Capture the cell that displays the provided text and extract its [x, y] central coordinate. 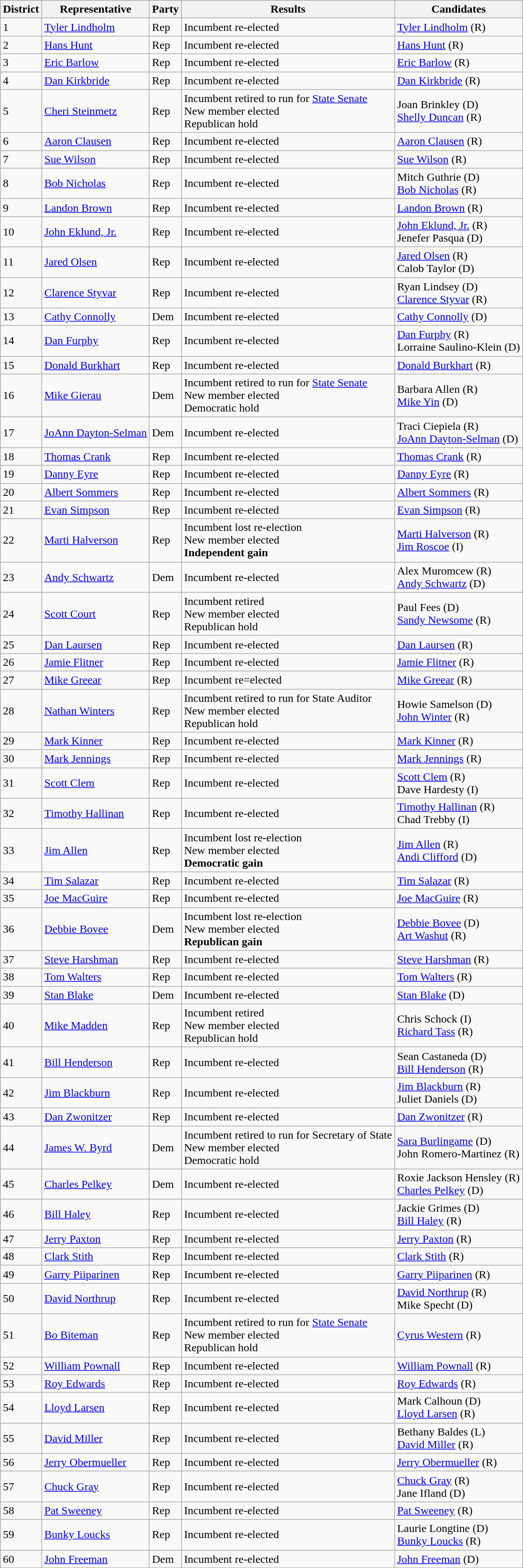
Party [165, 9]
31 [21, 783]
Nathan Winters [95, 711]
Jim Allen [95, 850]
Mike Madden [95, 1025]
Results [288, 9]
2 [21, 45]
23 [21, 577]
27 [21, 680]
7 [21, 159]
51 [21, 1335]
Cyrus Western (R) [458, 1335]
Danny Eyre (R) [458, 474]
Sean Castaneda (D)Bill Henderson (R) [458, 1062]
Bethany Baldes (L)David Miller (R) [458, 1438]
Garry Piiparinen [95, 1274]
26 [21, 662]
19 [21, 474]
Dan Kirkbride [95, 81]
Incumbent retired to run for State SenateNew member electedDemocratic hold [288, 396]
Thomas Crank [95, 456]
Tyler Lindholm (R) [458, 27]
Paul Fees (D)Sandy Newsome (R) [458, 614]
24 [21, 614]
Bunky Loucks [95, 1535]
30 [21, 759]
Dan Furphy (R)Lorraine Saulino-Klein (D) [458, 341]
11 [21, 262]
Jim Blackburn [95, 1093]
Chuck Gray [95, 1486]
Laurie Longtine (D)Bunky Loucks (R) [458, 1535]
Scott Clem (R)Dave Hardesty (I) [458, 783]
18 [21, 456]
25 [21, 644]
Tom Walters (R) [458, 977]
James W. Byrd [95, 1147]
Dan Laursen (R) [458, 644]
Stan Blake [95, 995]
6 [21, 141]
Bill Haley [95, 1215]
Jamie Flitner (R) [458, 662]
Dan Zwonitzer [95, 1117]
Steve Harshman [95, 959]
Hans Hunt [95, 45]
Cheri Steinmetz [95, 111]
21 [21, 510]
Jerry Paxton (R) [458, 1239]
16 [21, 396]
45 [21, 1185]
5 [21, 111]
Donald Burkhart (R) [458, 365]
40 [21, 1025]
4 [21, 81]
William Pownall [95, 1366]
47 [21, 1239]
43 [21, 1117]
Barbara Allen (R)Mike Yin (D) [458, 396]
Marti Halverson (R)Jim Roscoe (I) [458, 540]
Charles Pelkey [95, 1185]
3 [21, 63]
Aaron Clausen (R) [458, 141]
34 [21, 881]
32 [21, 814]
Incumbent lost re-electionNew member electedIndependent gain [288, 540]
David Northrup (R)Mike Specht (D) [458, 1299]
Timothy Hallinan [95, 814]
Hans Hunt (R) [458, 45]
Joe MacGuire (R) [458, 898]
Incumbent retired to run for State AuditorNew member electedRepublican hold [288, 711]
Mike Gierau [95, 396]
46 [21, 1215]
JoAnn Dayton-Selman [95, 433]
Garry Piiparinen (R) [458, 1274]
14 [21, 341]
Landon Brown [95, 207]
Roy Edwards [95, 1384]
Mark Kinner (R) [458, 741]
Mike Greear [95, 680]
50 [21, 1299]
Eric Barlow (R) [458, 63]
35 [21, 898]
Incumbent lost re-electionNew member electedDemocratic gain [288, 850]
Aaron Clausen [95, 141]
Tim Salazar [95, 881]
36 [21, 929]
Bob Nicholas [95, 184]
33 [21, 850]
Stan Blake (D) [458, 995]
John Freeman [95, 1559]
Albert Sommers [95, 492]
57 [21, 1486]
15 [21, 365]
Chuck Gray (R)Jane Ifland (D) [458, 1486]
Jerry Obermueller (R) [458, 1462]
Debbie Bovee [95, 929]
Alex Muromcew (R)Andy Schwartz (D) [458, 577]
Sue Wilson (R) [458, 159]
District [21, 9]
Evan Simpson (R) [458, 510]
Thomas Crank (R) [458, 456]
Dan Kirkbride (R) [458, 81]
Tyler Lindholm [95, 27]
Mark Jennings (R) [458, 759]
Mark Kinner [95, 741]
Jackie Grimes (D)Bill Haley (R) [458, 1215]
49 [21, 1274]
56 [21, 1462]
Mark Calhoun (D)Lloyd Larsen (R) [458, 1407]
Jared Olsen [95, 262]
60 [21, 1559]
Jared Olsen (R)Calob Taylor (D) [458, 262]
29 [21, 741]
Clark Stith (R) [458, 1257]
Bo Biteman [95, 1335]
Jim Blackburn (R)Juliet Daniels (D) [458, 1093]
Dan Furphy [95, 341]
9 [21, 207]
59 [21, 1535]
Pat Sweeney [95, 1510]
48 [21, 1257]
Landon Brown (R) [458, 207]
Evan Simpson [95, 510]
Sue Wilson [95, 159]
Steve Harshman (R) [458, 959]
37 [21, 959]
Dan Laursen [95, 644]
Andy Schwartz [95, 577]
12 [21, 292]
38 [21, 977]
Cathy Connolly [95, 317]
David Northrup [95, 1299]
Dan Zwonitzer (R) [458, 1117]
10 [21, 231]
13 [21, 317]
41 [21, 1062]
Clark Stith [95, 1257]
Bill Henderson [95, 1062]
53 [21, 1384]
Eric Barlow [95, 63]
Debbie Bovee (D)Art Washut (R) [458, 929]
39 [21, 995]
Timothy Hallinan (R)Chad Trebby (I) [458, 814]
20 [21, 492]
Representative [95, 9]
John Freeman (D) [458, 1559]
Sara Burlingame (D)John Romero-Martinez (R) [458, 1147]
David Miller [95, 1438]
58 [21, 1510]
Mitch Guthrie (D)Bob Nicholas (R) [458, 184]
Chris Schock (I)Richard Tass (R) [458, 1025]
55 [21, 1438]
Roy Edwards (R) [458, 1384]
Howie Samelson (D)John Winter (R) [458, 711]
Danny Eyre [95, 474]
William Pownall (R) [458, 1366]
Incumbent retired to run for Secretary of StateNew member electedDemocratic hold [288, 1147]
Ryan Lindsey (D)Clarence Styvar (R) [458, 292]
John Eklund, Jr. (R)Jenefer Pasqua (D) [458, 231]
Jamie Flitner [95, 662]
52 [21, 1366]
17 [21, 433]
44 [21, 1147]
Joe MacGuire [95, 898]
Candidates [458, 9]
Albert Sommers (R) [458, 492]
John Eklund, Jr. [95, 231]
Pat Sweeney (R) [458, 1510]
Marti Halverson [95, 540]
Jerry Obermueller [95, 1462]
Cathy Connolly (D) [458, 317]
22 [21, 540]
Jim Allen (R)Andi Clifford (D) [458, 850]
Tim Salazar (R) [458, 881]
Scott Clem [95, 783]
Clarence Styvar [95, 292]
Donald Burkhart [95, 365]
Lloyd Larsen [95, 1407]
Incumbent lost re-electionNew member electedRepublican gain [288, 929]
Scott Court [95, 614]
Roxie Jackson Hensley (R)Charles Pelkey (D) [458, 1185]
1 [21, 27]
Jerry Paxton [95, 1239]
Traci Ciepiela (R)JoAnn Dayton-Selman (D) [458, 433]
28 [21, 711]
54 [21, 1407]
8 [21, 184]
42 [21, 1093]
Mike Greear (R) [458, 680]
Joan Brinkley (D)Shelly Duncan (R) [458, 111]
Tom Walters [95, 977]
Mark Jennings [95, 759]
Incumbent re=elected [288, 680]
